Determine the [X, Y] coordinate at the center of the cell enclosing the given text.  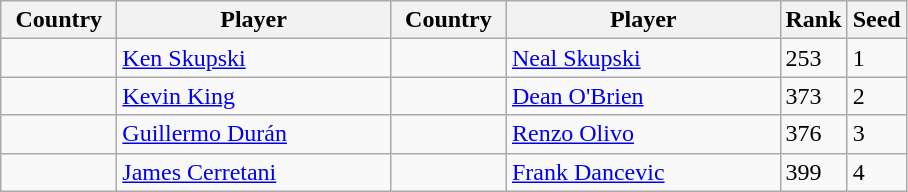
2 [876, 96]
Seed [876, 20]
4 [876, 172]
373 [814, 96]
James Cerretani [254, 172]
Guillermo Durán [254, 134]
1 [876, 58]
Ken Skupski [254, 58]
Frank Dancevic [643, 172]
3 [876, 134]
Rank [814, 20]
Neal Skupski [643, 58]
399 [814, 172]
253 [814, 58]
376 [814, 134]
Dean O'Brien [643, 96]
Renzo Olivo [643, 134]
Kevin King [254, 96]
